Provide the [x, y] coordinate of the cell's center where the given text is located.  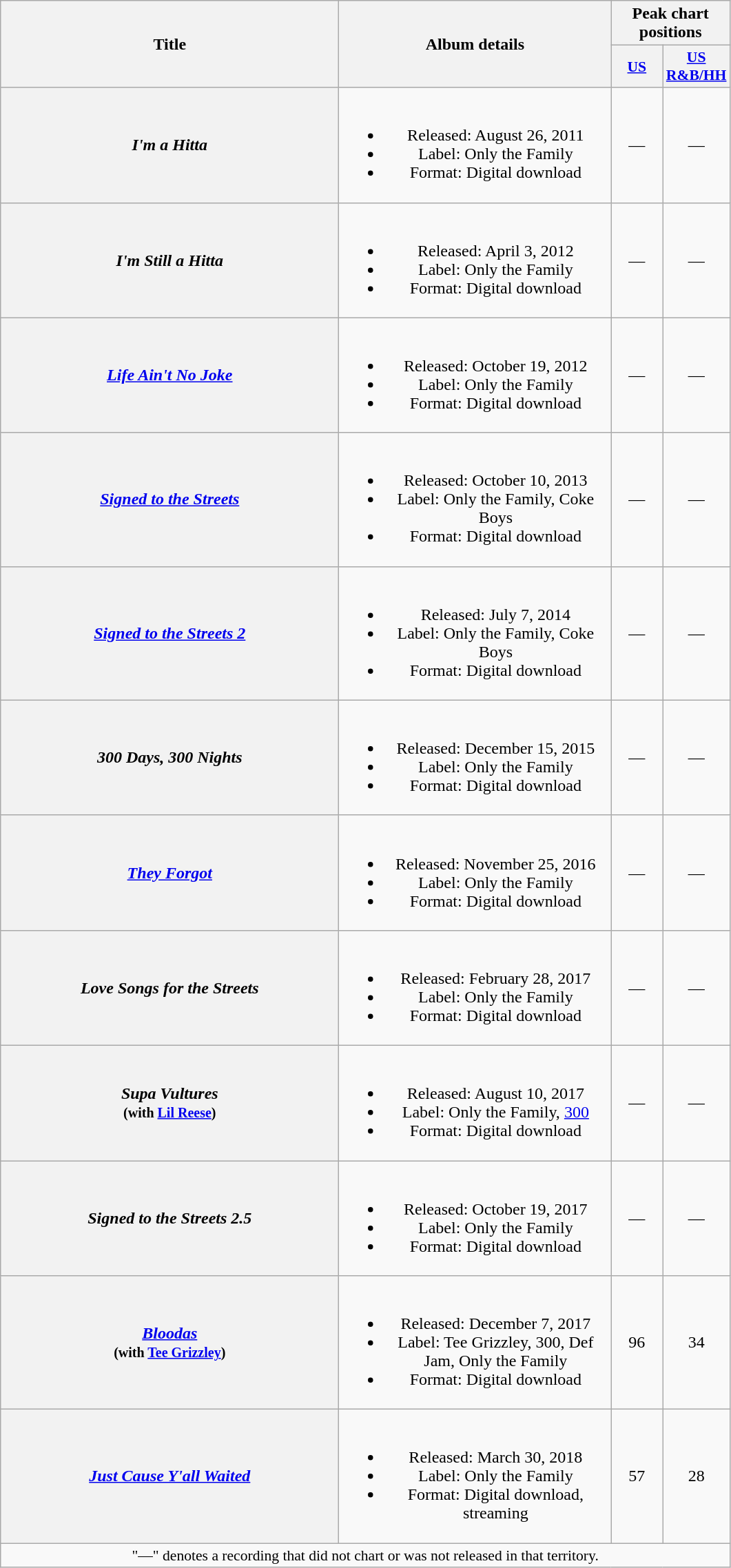
Released: November 25, 2016Label: Only the FamilyFormat: Digital download [475, 872]
Released: August 10, 2017Label: Only the Family, 300Format: Digital download [475, 1102]
Released: July 7, 2014Label: Only the Family, Coke BoysFormat: Digital download [475, 633]
Peak chart positions [671, 23]
I'm Still a Hitta [169, 260]
Released: October 10, 2013Label: Only the Family, Coke BoysFormat: Digital download [475, 499]
Love Songs for the Streets [169, 988]
They Forgot [169, 872]
Released: April 3, 2012Label: Only the FamilyFormat: Digital download [475, 260]
USR&B/HH [697, 66]
US [637, 66]
Title [169, 44]
Album details [475, 44]
Signed to the Streets 2 [169, 633]
Signed to the Streets [169, 499]
Released: December 15, 2015Label: Only the FamilyFormat: Digital download [475, 758]
I'm a Hitta [169, 145]
Supa Vultures(with Lil Reese) [169, 1102]
"—" denotes a recording that did not chart or was not released in that territory. [365, 1556]
Released: October 19, 2017Label: Only the FamilyFormat: Digital download [475, 1218]
Signed to the Streets 2.5 [169, 1218]
96 [637, 1343]
Life Ain't No Joke [169, 375]
Bloodas(with Tee Grizzley) [169, 1343]
Released: March 30, 2018Label: Only the FamilyFormat: Digital download, streaming [475, 1476]
Released: October 19, 2012Label: Only the FamilyFormat: Digital download [475, 375]
57 [637, 1476]
Released: August 26, 2011Label: Only the FamilyFormat: Digital download [475, 145]
Released: December 7, 2017Label: Tee Grizzley, 300, Def Jam, Only the FamilyFormat: Digital download [475, 1343]
300 Days, 300 Nights [169, 758]
28 [697, 1476]
Just Cause Y'all Waited [169, 1476]
34 [697, 1343]
Released: February 28, 2017Label: Only the FamilyFormat: Digital download [475, 988]
